Identify which cell holds the provided text, then report its [X, Y] central coordinate. 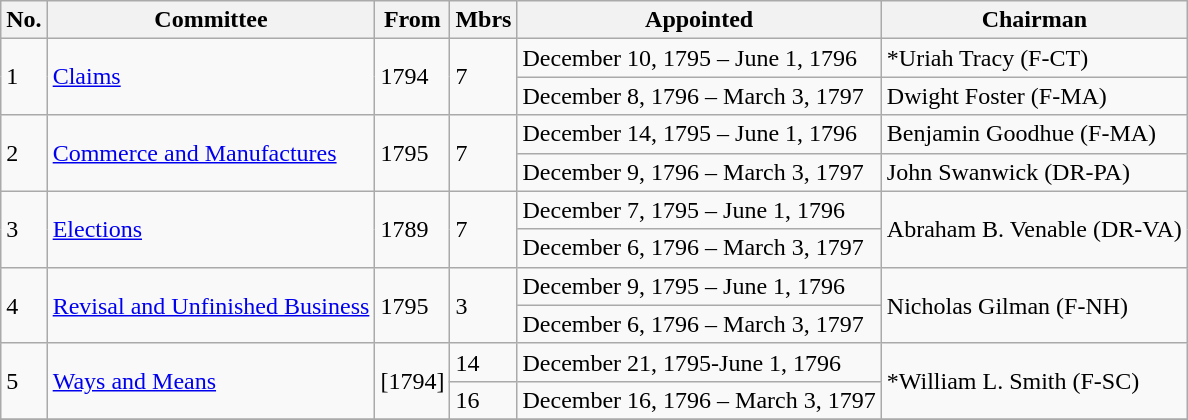
*Uriah Tracy (F-CT) [1034, 58]
December 14, 1795 – June 1, 1796 [699, 134]
December 16, 1796 – March 3, 1797 [699, 400]
December 10, 1795 – June 1, 1796 [699, 58]
Mbrs [484, 20]
2 [24, 153]
Elections [211, 229]
December 9, 1796 – March 3, 1797 [699, 172]
John Swanwick (DR-PA) [1034, 172]
Nicholas Gilman (F-NH) [1034, 305]
Abraham B. Venable (DR-VA) [1034, 229]
No. [24, 20]
December 7, 1795 – June 1, 1796 [699, 210]
*William L. Smith (F-SC) [1034, 381]
1794 [412, 77]
From [412, 20]
Claims [211, 77]
1 [24, 77]
Chairman [1034, 20]
16 [484, 400]
Dwight Foster (F-MA) [1034, 96]
Ways and Means [211, 381]
Revisal and Unfinished Business [211, 305]
December 9, 1795 – June 1, 1796 [699, 286]
Commerce and Manufactures [211, 153]
[1794] [412, 381]
5 [24, 381]
December 21, 1795-June 1, 1796 [699, 362]
December 8, 1796 – March 3, 1797 [699, 96]
Committee [211, 20]
Benjamin Goodhue (F-MA) [1034, 134]
14 [484, 362]
4 [24, 305]
Appointed [699, 20]
1789 [412, 229]
